From the cell containing the given text, extract its center point as (X, Y) coordinate. 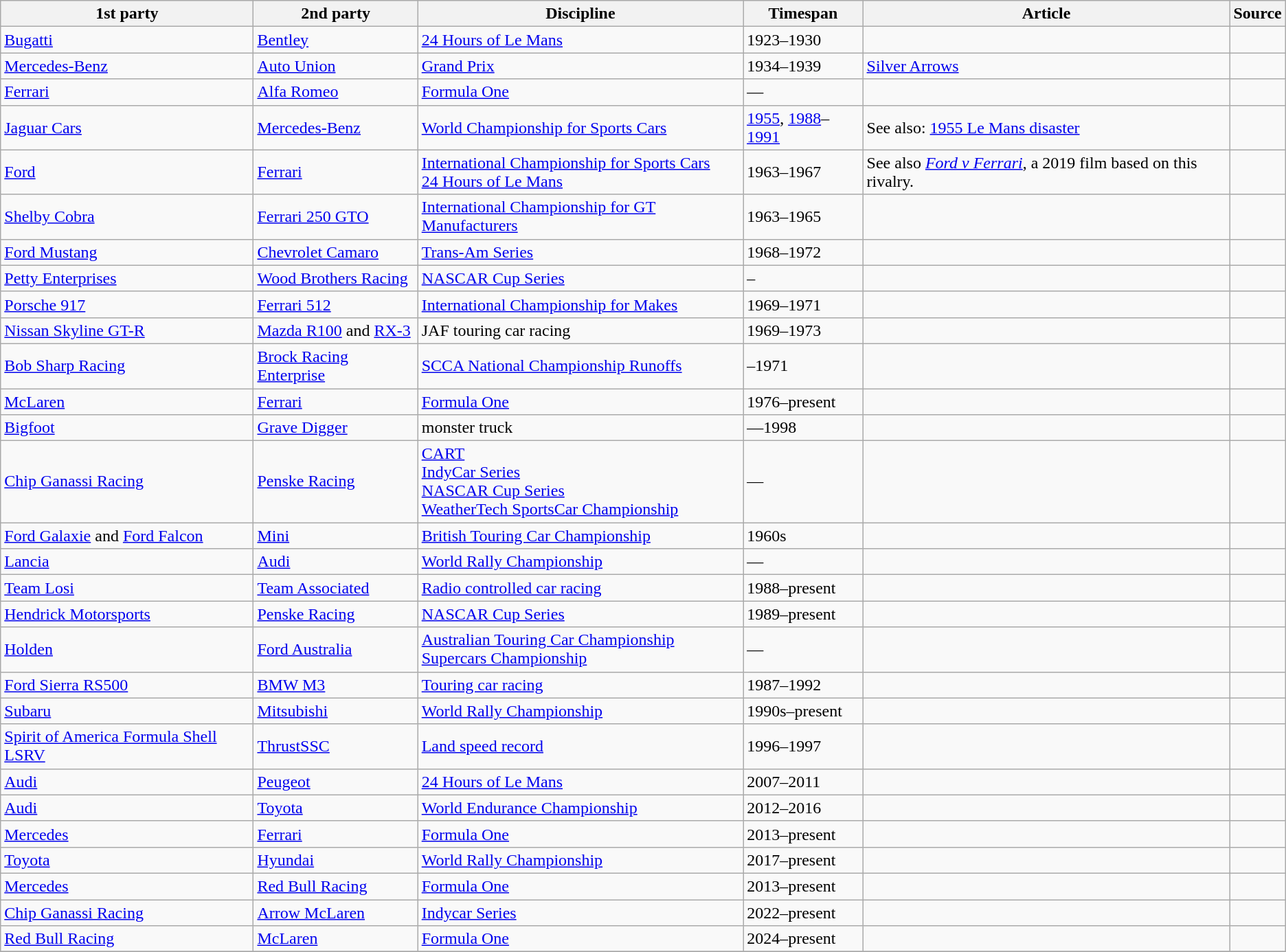
CARTIndyCar SeriesNASCAR Cup SeriesWeatherTech SportsCar Championship (580, 482)
Bugatti (127, 40)
Silver Arrows (1046, 66)
British Touring Car Championship (580, 536)
1996–1997 (803, 746)
Australian Touring Car ChampionshipSupercars Championship (580, 650)
Radio controlled car racing (580, 588)
monster truck (580, 428)
Ford Australia (335, 650)
2007–2011 (803, 782)
Shelby Cobra (127, 217)
2nd party (335, 14)
World Championship for Sports Cars (580, 128)
International Championship for Sports Cars24 Hours of Le Mans (580, 172)
Bigfoot (127, 428)
1969–1971 (803, 304)
Ford Galaxie and Ford Falcon (127, 536)
1969–1973 (803, 330)
See also Ford v Ferrari, a 2019 film based on this rivalry. (1046, 172)
1968–1972 (803, 252)
Jaguar Cars (127, 128)
1963–1967 (803, 172)
—1998 (803, 428)
1955, 1988–1991 (803, 128)
Ferrari 512 (335, 304)
Hyundai (335, 860)
Ford (127, 172)
See also: 1955 Le Mans disaster (1046, 128)
Team Losi (127, 588)
Petty Enterprises (127, 278)
Bob Sharp Racing (127, 365)
Mini (335, 536)
1960s (803, 536)
1987–1992 (803, 685)
Lancia (127, 562)
ThrustSSC (335, 746)
International Championship for Makes (580, 304)
2012–2016 (803, 808)
1990s–present (803, 711)
Mazda R100 and RX-3 (335, 330)
1st party (127, 14)
Land speed record (580, 746)
Bentley (335, 40)
Holden (127, 650)
Subaru (127, 711)
Grave Digger (335, 428)
Peugeot (335, 782)
1989–present (803, 614)
Indycar Series (580, 913)
Spirit of America Formula Shell LSRV (127, 746)
1988–present (803, 588)
Brock Racing Enterprise (335, 365)
Trans-Am Series (580, 252)
SCCA National Championship Runoffs (580, 365)
Mitsubishi (335, 711)
Timespan (803, 14)
Arrow McLaren (335, 913)
–1971 (803, 365)
Ferrari 250 GTO (335, 217)
1923–1930 (803, 40)
1963–1965 (803, 217)
Chevrolet Camaro (335, 252)
World Endurance Championship (580, 808)
Team Associated (335, 588)
2017–present (803, 860)
Nissan Skyline GT-R (127, 330)
Discipline (580, 14)
Alfa Romeo (335, 92)
Hendrick Motorsports (127, 614)
International Championship for GT Manufacturers (580, 217)
Touring car racing (580, 685)
Ford Sierra RS500 (127, 685)
Wood Brothers Racing (335, 278)
BMW M3 (335, 685)
JAF touring car racing (580, 330)
Auto Union (335, 66)
Porsche 917 (127, 304)
– (803, 278)
1976–present (803, 402)
1934–1939 (803, 66)
Grand Prix (580, 66)
Article (1046, 14)
2024–present (803, 939)
Ford Mustang (127, 252)
2022–present (803, 913)
Source (1257, 14)
